For the text-containing cell, return its midpoint in (X, Y) coordinate format. 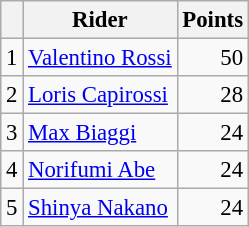
Shinya Nakano (100, 208)
28 (212, 95)
Valentino Rossi (100, 58)
Points (212, 20)
Loris Capirossi (100, 95)
50 (212, 58)
Max Biaggi (100, 133)
Rider (100, 20)
3 (12, 133)
5 (12, 208)
2 (12, 95)
4 (12, 170)
1 (12, 58)
Norifumi Abe (100, 170)
